Extract the (X, Y) coordinate from the center of the cell holding the provided text.  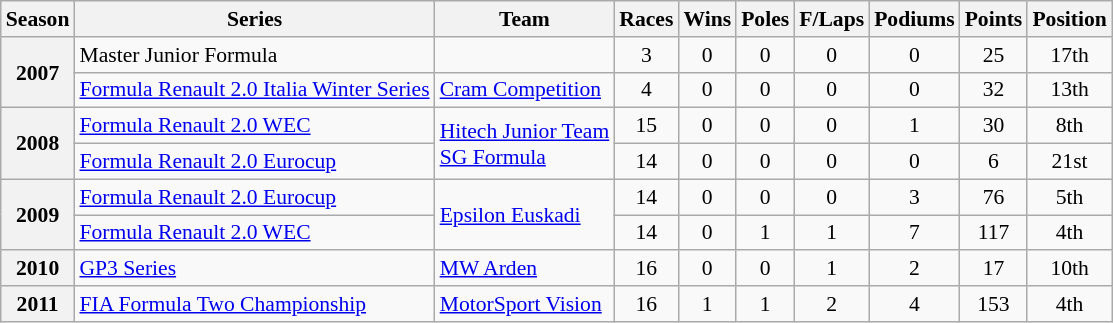
76 (994, 197)
8th (1069, 126)
MotorSport Vision (525, 304)
Points (994, 19)
F/Laps (832, 19)
2010 (38, 269)
10th (1069, 269)
153 (994, 304)
Formula Renault 2.0 Italia Winter Series (254, 90)
6 (994, 162)
13th (1069, 90)
Hitech Junior TeamSG Formula (525, 144)
5th (1069, 197)
Team (525, 19)
2011 (38, 304)
GP3 Series (254, 269)
7 (914, 233)
Epsilon Euskadi (525, 214)
117 (994, 233)
MW Arden (525, 269)
2009 (38, 214)
2008 (38, 144)
Races (646, 19)
17th (1069, 55)
Poles (765, 19)
15 (646, 126)
Season (38, 19)
17 (994, 269)
Cram Competition (525, 90)
Wins (707, 19)
Series (254, 19)
Podiums (914, 19)
FIA Formula Two Championship (254, 304)
2007 (38, 72)
Position (1069, 19)
30 (994, 126)
32 (994, 90)
25 (994, 55)
21st (1069, 162)
Master Junior Formula (254, 55)
